Search for the cell housing the specified text and yield its (x, y) center coordinate. 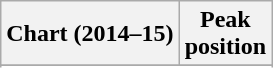
Peakposition (225, 34)
Chart (2014–15) (90, 34)
